Locate the cell with the specified text and output its (x, y) center coordinate. 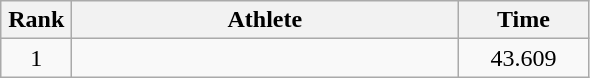
43.609 (524, 58)
Rank (36, 20)
Time (524, 20)
Athlete (265, 20)
1 (36, 58)
